Identify which cell holds the provided text, then report its [X, Y] central coordinate. 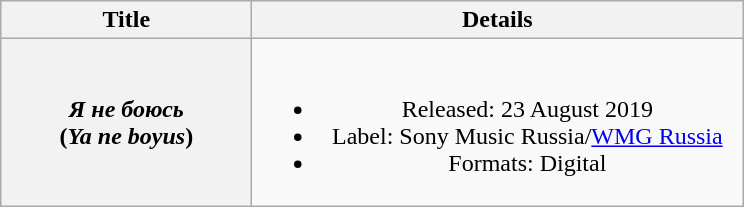
Details [498, 20]
Я не боюсь(Ya ne boyus) [126, 122]
Released: 23 August 2019Label: Sony Music Russia/WMG RussiaFormats: Digital [498, 122]
Title [126, 20]
